Pinpoint the cell where the given text exists, returning its [X, Y] midpoint coordinate. 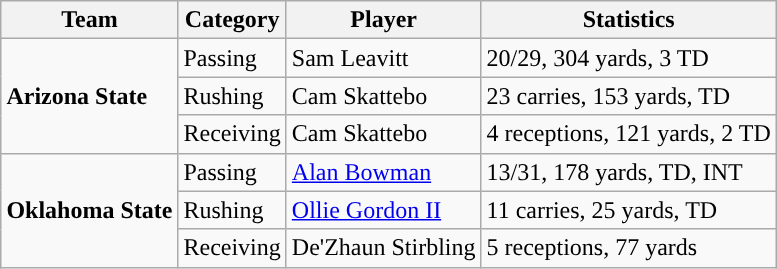
20/29, 304 yards, 3 TD [628, 58]
23 carries, 153 yards, TD [628, 96]
11 carries, 25 yards, TD [628, 210]
De'Zhaun Stirbling [384, 248]
13/31, 178 yards, TD, INT [628, 172]
Statistics [628, 20]
4 receptions, 121 yards, 2 TD [628, 134]
Team [90, 20]
Category [232, 20]
Player [384, 20]
Sam Leavitt [384, 58]
Oklahoma State [90, 210]
5 receptions, 77 yards [628, 248]
Arizona State [90, 96]
Alan Bowman [384, 172]
Ollie Gordon II [384, 210]
